For the text-containing cell, return its midpoint in [X, Y] coordinate format. 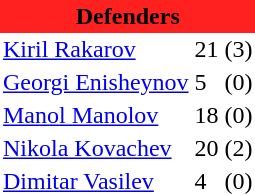
Kiril Rakarov [96, 50]
5 [207, 82]
21 [207, 50]
18 [207, 116]
Georgi Enisheynov [96, 82]
Nikola Kovachev [96, 148]
Manol Manolov [96, 116]
20 [207, 148]
